Return the [x, y] coordinate for the center point of the cell that contains the specified text.  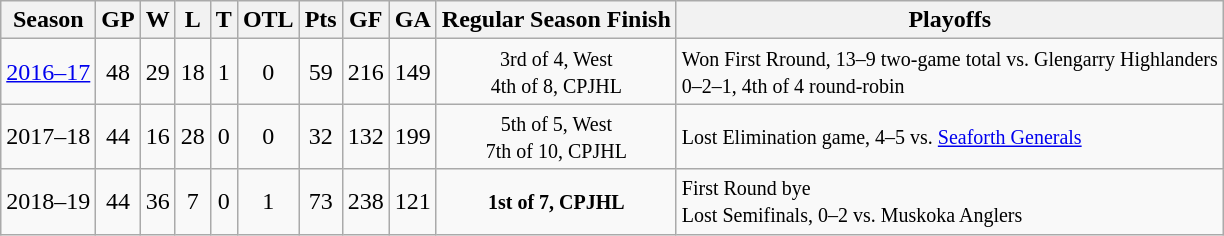
OTL [268, 20]
1st of 7, CPJHL [556, 202]
W [158, 20]
Lost Elimination game, 4–5 vs. Seaforth Generals [950, 136]
L [192, 20]
18 [192, 72]
149 [412, 72]
7 [192, 202]
GF [366, 20]
29 [158, 72]
First Round byeLost Semifinals, 0–2 vs. Muskoka Anglers [950, 202]
T [224, 20]
5th of 5, West7th of 10, CPJHL [556, 136]
216 [366, 72]
73 [320, 202]
3rd of 4, West4th of 8, CPJHL [556, 72]
16 [158, 136]
121 [412, 202]
2018–19 [48, 202]
Regular Season Finish [556, 20]
2017–18 [48, 136]
Won First Rround, 13–9 two-game total vs. Glengarry Highlanders0–2–1, 4th of 4 round-robin [950, 72]
32 [320, 136]
Pts [320, 20]
2016–17 [48, 72]
48 [118, 72]
132 [366, 136]
Playoffs [950, 20]
Season [48, 20]
GP [118, 20]
59 [320, 72]
36 [158, 202]
28 [192, 136]
199 [412, 136]
GA [412, 20]
238 [366, 202]
